From the cell containing the given text, extract its center point as (x, y) coordinate. 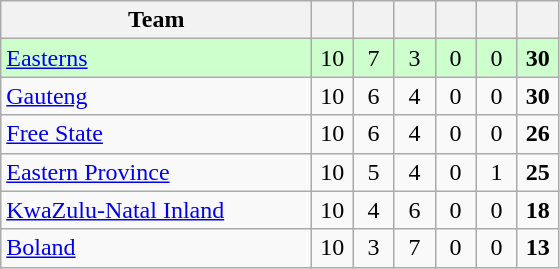
Boland (156, 248)
Free State (156, 134)
26 (538, 134)
KwaZulu-Natal Inland (156, 210)
13 (538, 248)
5 (374, 172)
1 (496, 172)
25 (538, 172)
Easterns (156, 58)
Eastern Province (156, 172)
18 (538, 210)
Team (156, 20)
Gauteng (156, 96)
